Find where the given text appears and provide that cell's center as [x, y] coordinate. 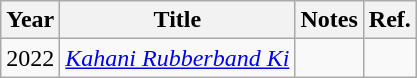
2022 [30, 58]
Year [30, 20]
Kahani Rubberband Ki [178, 58]
Title [178, 20]
Notes [329, 20]
Ref. [390, 20]
